Provide the [X, Y] coordinate of the cell's center where the given text is located.  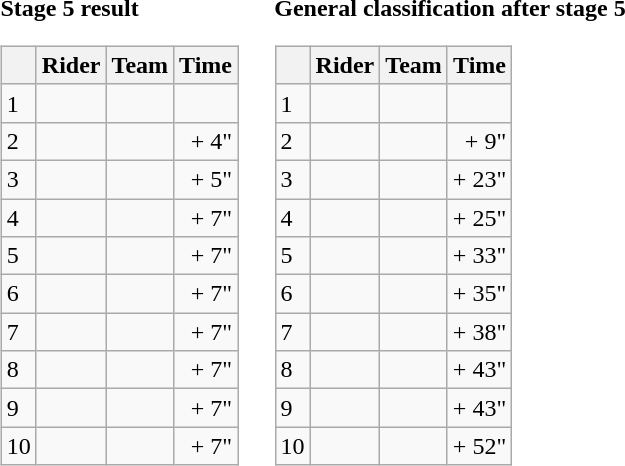
+ 52" [479, 446]
+ 25" [479, 217]
+ 4" [206, 141]
+ 23" [479, 179]
+ 38" [479, 332]
+ 35" [479, 294]
+ 9" [479, 141]
+ 5" [206, 179]
+ 33" [479, 256]
